Capture the cell that displays the provided text and extract its (X, Y) central coordinate. 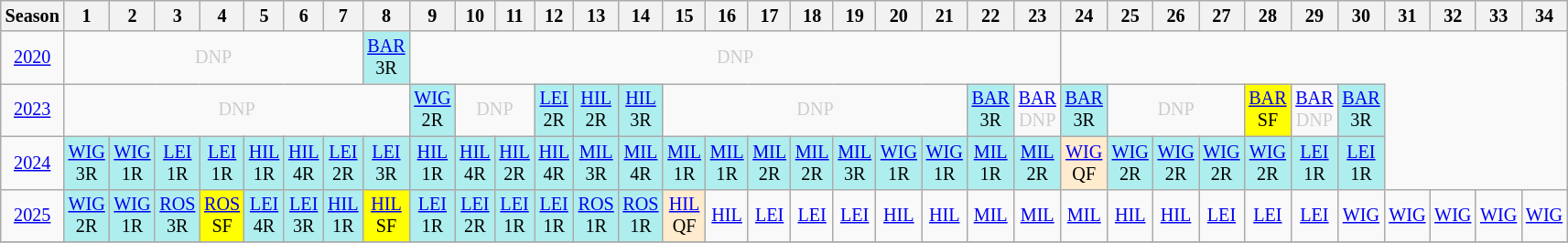
10 (474, 16)
19 (855, 16)
WIGQF (1084, 163)
2020 (33, 58)
3 (178, 16)
15 (685, 16)
2023 (33, 111)
8 (386, 16)
ROS3R (178, 216)
2 (133, 16)
6 (304, 16)
33 (1498, 16)
2025 (33, 216)
HILQF (685, 216)
28 (1267, 16)
27 (1222, 16)
BARSF (1267, 111)
ROSSF (222, 216)
12 (555, 16)
26 (1176, 16)
18 (813, 16)
24 (1084, 16)
HILSF (386, 216)
14 (641, 16)
22 (990, 16)
23 (1038, 16)
17 (769, 16)
7 (342, 16)
Season (33, 16)
1 (87, 16)
4 (222, 16)
LEI4R (264, 216)
16 (727, 16)
31 (1407, 16)
13 (597, 16)
WIG3R (87, 163)
2024 (33, 163)
21 (945, 16)
32 (1453, 16)
5 (264, 16)
9 (432, 16)
30 (1360, 16)
20 (899, 16)
34 (1544, 16)
11 (514, 16)
25 (1130, 16)
HIL3R (641, 111)
29 (1314, 16)
MIL4R (641, 163)
